Find where the given text appears and provide that cell's center as [X, Y] coordinate. 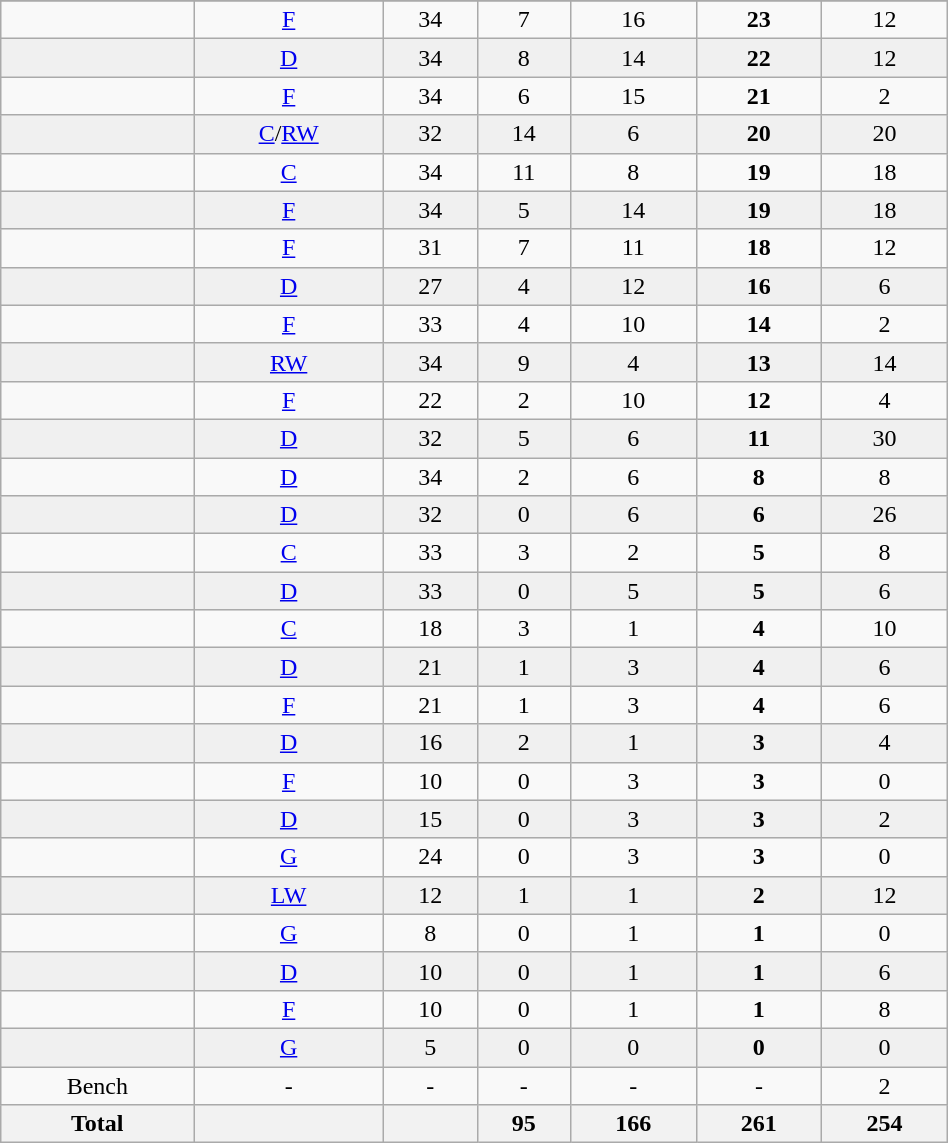
13 [759, 362]
27 [430, 286]
Total [98, 1124]
26 [885, 515]
261 [759, 1124]
LW [289, 895]
254 [885, 1124]
RW [289, 362]
Bench [98, 1085]
9 [524, 362]
166 [634, 1124]
24 [430, 857]
95 [524, 1124]
23 [759, 20]
30 [885, 438]
31 [430, 248]
C/RW [289, 134]
